Search for the cell housing the specified text and yield its [X, Y] center coordinate. 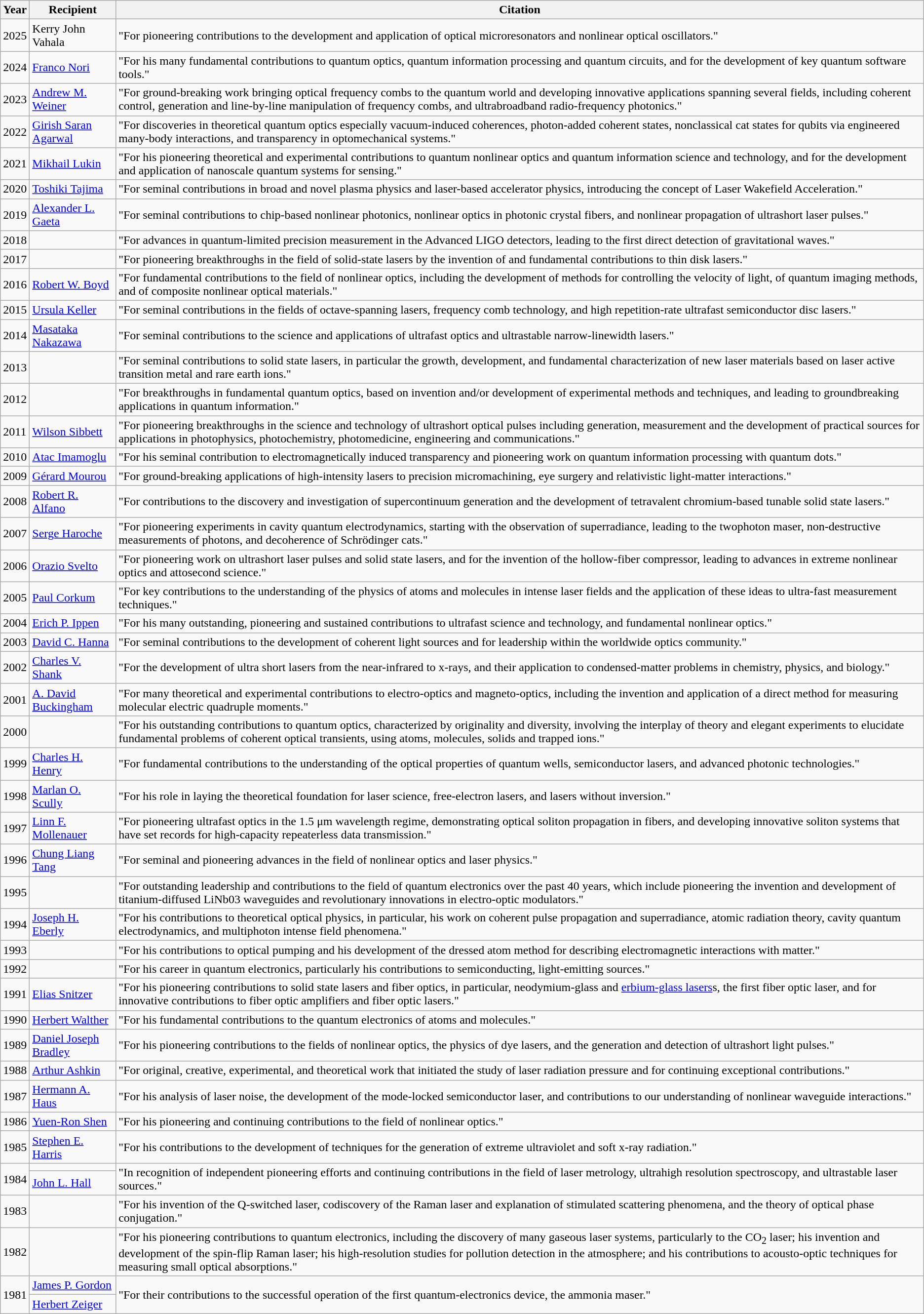
2011 [15, 432]
2002 [15, 668]
"For his career in quantum electronics, particularly his contributions to semiconducting, light-emitting sources." [520, 969]
Linn F. Mollenauer [73, 829]
Kerry John Vahala [73, 36]
Robert W. Boyd [73, 284]
"For his pioneering and continuing contributions to the field of nonlinear optics." [520, 1121]
Paul Corkum [73, 597]
Erich P. Ippen [73, 623]
James P. Gordon [73, 1285]
1986 [15, 1121]
1985 [15, 1147]
2023 [15, 100]
1994 [15, 924]
Yuen-Ron Shen [73, 1121]
Herbert Zeiger [73, 1304]
2014 [15, 335]
Charles H. Henry [73, 763]
"For pioneering contributions to the development and application of optical microresonators and nonlinear optical oscillators." [520, 36]
2007 [15, 533]
Joseph H. Eberly [73, 924]
Arthur Ashkin [73, 1071]
"For ground-breaking applications of high-intensity lasers to precision micromachining, eye surgery and relativistic light-matter interactions." [520, 476]
1983 [15, 1211]
"For pioneering breakthroughs in the field of solid-state lasers by the invention of and fundamental contributions to thin disk lasers." [520, 259]
Andrew M. Weiner [73, 100]
Serge Haroche [73, 533]
1989 [15, 1045]
2013 [15, 367]
1990 [15, 1020]
"For seminal and pioneering advances in the field of nonlinear optics and laser physics." [520, 860]
Girish Saran Agarwal [73, 131]
A. David Buckingham [73, 699]
John L. Hall [73, 1183]
1982 [15, 1252]
"For his contributions to optical pumping and his development of the dressed atom method for describing electromagnetic interactions with matter." [520, 950]
2003 [15, 642]
2009 [15, 476]
Citation [520, 10]
Orazio Svelto [73, 566]
Wilson Sibbett [73, 432]
1981 [15, 1295]
Marlan O. Scully [73, 796]
2004 [15, 623]
2015 [15, 310]
2020 [15, 189]
2022 [15, 131]
Ursula Keller [73, 310]
1988 [15, 1071]
"For seminal contributions to the science and applications of ultrafast optics and ultrastable narrow-linewidth lasers." [520, 335]
2017 [15, 259]
2021 [15, 164]
2008 [15, 502]
1991 [15, 995]
Recipient [73, 10]
"For his seminal contribution to electromagnetically induced transparency and pioneering work on quantum information processing with quantum dots." [520, 457]
2025 [15, 36]
Mikhail Lukin [73, 164]
Chung Liang Tang [73, 860]
2024 [15, 67]
1999 [15, 763]
"For his fundamental contributions to the quantum electronics of atoms and molecules." [520, 1020]
1998 [15, 796]
2001 [15, 699]
"For their contributions to the successful operation of the first quantum-electronics device, the ammonia maser." [520, 1295]
"For his role in laying the theoretical foundation for laser science, free-electron lasers, and lasers without inversion." [520, 796]
1993 [15, 950]
"For advances in quantum-limited precision measurement in the Advanced LIGO detectors, leading to the first direct detection of gravitational waves." [520, 240]
2019 [15, 214]
"For seminal contributions to the development of coherent light sources and for leadership within the worldwide optics community." [520, 642]
Hermann A. Haus [73, 1096]
David C. Hanna [73, 642]
Elias Snitzer [73, 995]
Daniel Joseph Bradley [73, 1045]
Herbert Walther [73, 1020]
"For his many outstanding, pioneering and sustained contributions to ultrafast science and technology, and fundamental nonlinear optics." [520, 623]
Charles V. Shank [73, 668]
2016 [15, 284]
Toshiki Tajima [73, 189]
1992 [15, 969]
1995 [15, 893]
2012 [15, 400]
Masataka Nakazawa [73, 335]
2018 [15, 240]
1996 [15, 860]
2010 [15, 457]
Atac Imamoglu [73, 457]
1984 [15, 1179]
1997 [15, 829]
2000 [15, 732]
2005 [15, 597]
1987 [15, 1096]
Gérard Mourou [73, 476]
Robert R. Alfano [73, 502]
Stephen E. Harris [73, 1147]
Alexander L. Gaeta [73, 214]
"For his contributions to the development of techniques for the generation of extreme ultraviolet and soft x-ray radiation." [520, 1147]
2006 [15, 566]
Year [15, 10]
Franco Nori [73, 67]
